From the cell containing the given text, extract its center point as [X, Y] coordinate. 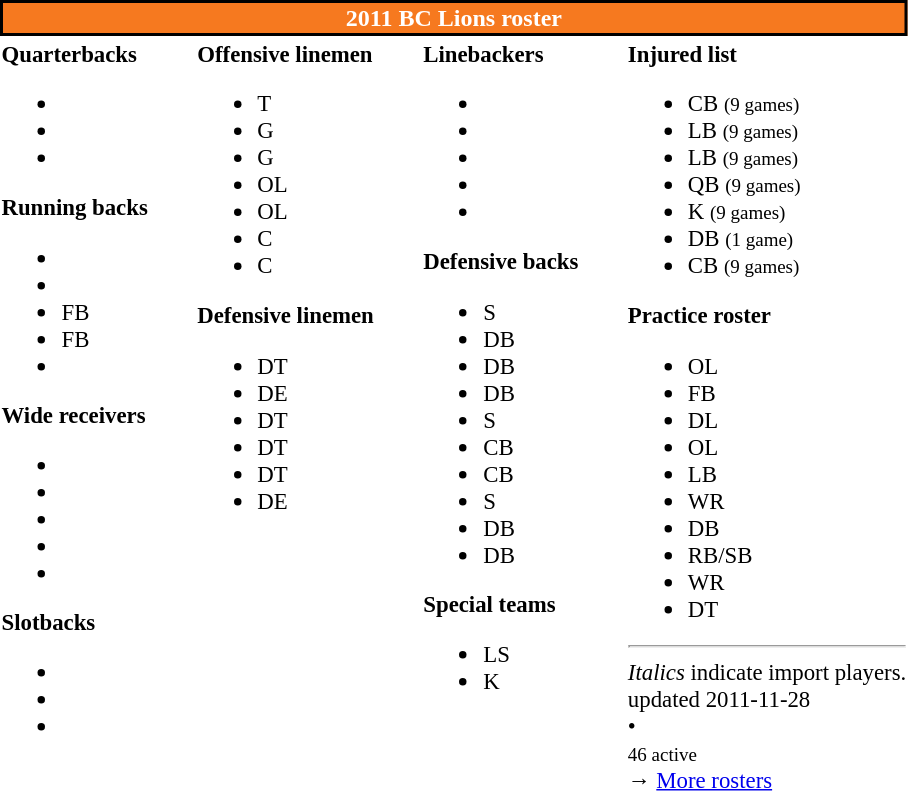
2011 BC Lions roster [454, 18]
